Scan for the cell matching the given text and deliver its [x, y] coordinate at center. 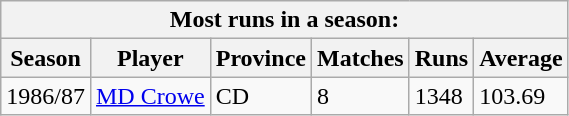
Player [150, 58]
Most runs in a season: [284, 20]
Province [260, 58]
103.69 [522, 96]
1986/87 [46, 96]
Season [46, 58]
CD [260, 96]
8 [360, 96]
Runs [441, 58]
MD Crowe [150, 96]
Matches [360, 58]
Average [522, 58]
1348 [441, 96]
